Output the [x, y] coordinate of the center of the cell containing the given text.  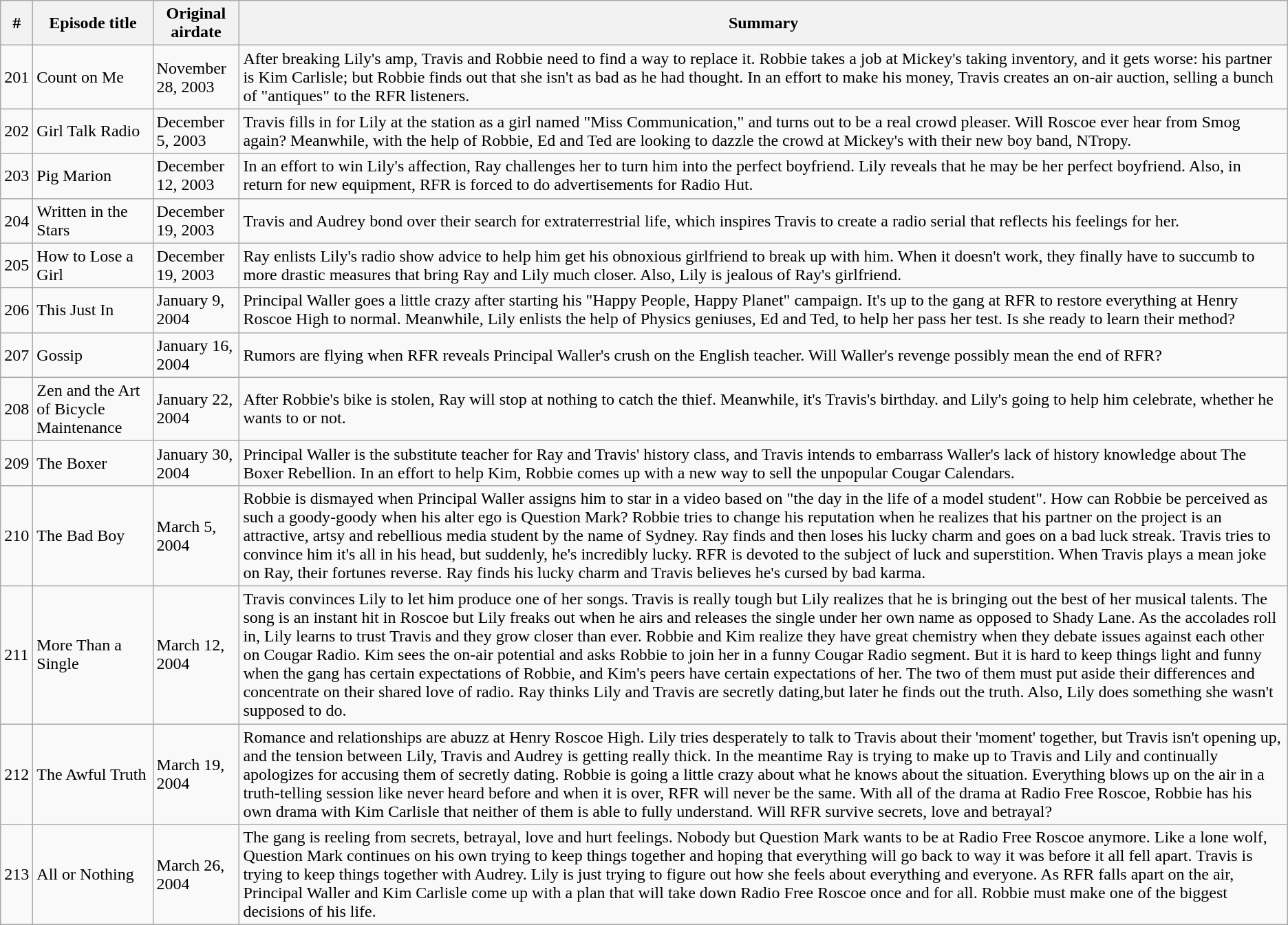
This Just In [93, 310]
January 16, 2004 [196, 355]
January 22, 2004 [196, 409]
210 [17, 535]
203 [17, 176]
205 [17, 266]
204 [17, 220]
Girl Talk Radio [93, 131]
Rumors are flying when RFR reveals Principal Waller's crush on the English teacher. Will Waller's revenge possibly mean the end of RFR? [764, 355]
211 [17, 655]
Episode title [93, 23]
207 [17, 355]
Written in the Stars [93, 220]
January 30, 2004 [196, 463]
Pig Marion [93, 176]
202 [17, 131]
Zen and the Art of Bicycle Maintenance [93, 409]
January 9, 2004 [196, 310]
More Than a Single [93, 655]
208 [17, 409]
The Boxer [93, 463]
March 5, 2004 [196, 535]
201 [17, 77]
March 12, 2004 [196, 655]
All or Nothing [93, 875]
213 [17, 875]
The Bad Boy [93, 535]
March 26, 2004 [196, 875]
212 [17, 774]
December 5, 2003 [196, 131]
Gossip [93, 355]
December 12, 2003 [196, 176]
How to Lose a Girl [93, 266]
Original airdate [196, 23]
Summary [764, 23]
206 [17, 310]
Count on Me [93, 77]
209 [17, 463]
November 28, 2003 [196, 77]
March 19, 2004 [196, 774]
# [17, 23]
The Awful Truth [93, 774]
